Identify which cell holds the provided text, then report its [x, y] central coordinate. 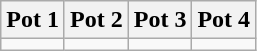
Pot 1 [33, 20]
Pot 3 [160, 20]
Pot 2 [96, 20]
Pot 4 [224, 20]
